For the text-containing cell, return its midpoint in [x, y] coordinate format. 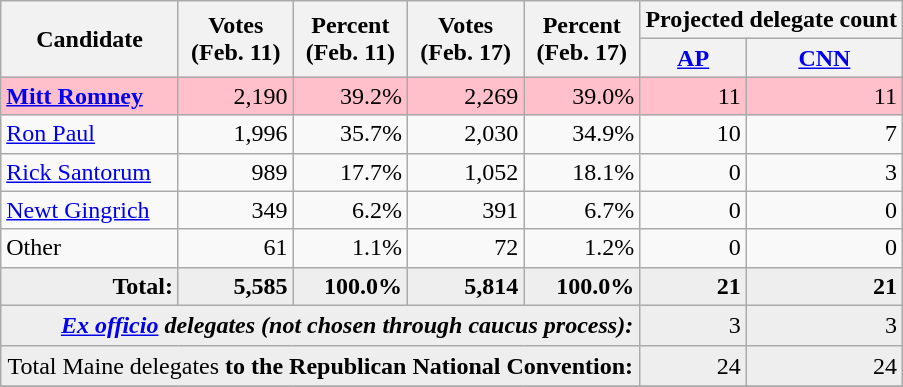
1.2% [582, 248]
Ron Paul [90, 134]
61 [236, 248]
72 [466, 248]
Percent (Feb. 17) [582, 39]
39.2% [350, 96]
Newt Gingrich [90, 210]
5,585 [236, 286]
Ex officio delegates (not chosen through caucus process): [320, 325]
18.1% [582, 172]
Mitt Romney [90, 96]
2,190 [236, 96]
CNN [824, 58]
1.1% [350, 248]
35.7% [350, 134]
Total: [90, 286]
6.7% [582, 210]
2,269 [466, 96]
10 [693, 134]
Projected delegate count [772, 20]
Other [90, 248]
1,052 [466, 172]
6.2% [350, 210]
Percent (Feb. 11) [350, 39]
349 [236, 210]
Candidate [90, 39]
Rick Santorum [90, 172]
2,030 [466, 134]
17.7% [350, 172]
989 [236, 172]
AP [693, 58]
Votes (Feb. 17) [466, 39]
391 [466, 210]
Votes (Feb. 11) [236, 39]
34.9% [582, 134]
5,814 [466, 286]
39.0% [582, 96]
1,996 [236, 134]
Total Maine delegates to the Republican National Convention: [320, 366]
7 [824, 134]
